Provide the (X, Y) coordinate of the cell's center where the given text is located.  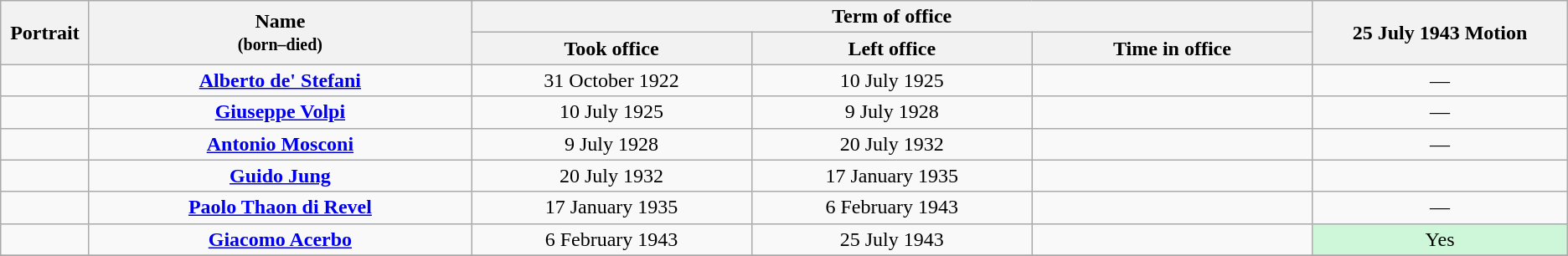
Term of office (892, 17)
25 July 1943 Motion (1440, 33)
Antonio Mosconi (280, 144)
31 October 1922 (611, 80)
Alberto de' Stefani (280, 80)
25 July 1943 (891, 239)
Time in office (1173, 49)
Name(born–died) (280, 33)
Giacomo Acerbo (280, 239)
Paolo Thaon di Revel (280, 207)
Giuseppe Volpi (280, 112)
Took office (611, 49)
Left office (891, 49)
Guido Jung (280, 176)
Yes (1440, 239)
Portrait (45, 33)
